For the text-containing cell, return its midpoint in [x, y] coordinate format. 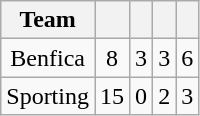
15 [112, 96]
Sporting [48, 96]
0 [142, 96]
Team [48, 20]
6 [188, 58]
8 [112, 58]
Benfica [48, 58]
2 [164, 96]
